Search for the cell housing the specified text and yield its [X, Y] center coordinate. 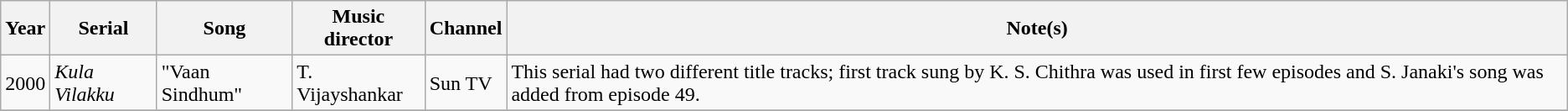
Note(s) [1037, 29]
"Vaan Sindhum" [224, 82]
T. Vijayshankar [358, 82]
Song [224, 29]
2000 [25, 82]
Channel [466, 29]
Kula Vilakku [104, 82]
Music director [358, 29]
Sun TV [466, 82]
Year [25, 29]
Serial [104, 29]
